Pinpoint the cell where the given text exists, returning its (x, y) midpoint coordinate. 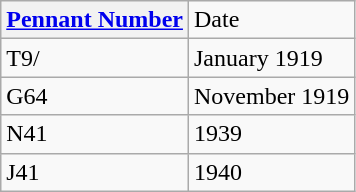
Date (271, 20)
J41 (95, 172)
November 1919 (271, 96)
Pennant Number (95, 20)
1940 (271, 172)
N41 (95, 134)
1939 (271, 134)
T9/ (95, 58)
G64 (95, 96)
January 1919 (271, 58)
